Provide the (X, Y) coordinate of the cell's center where the given text is located.  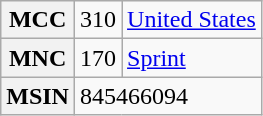
310 (98, 20)
MSIN (38, 96)
845466094 (168, 96)
170 (98, 58)
Sprint (192, 58)
United States (192, 20)
MCC (38, 20)
MNC (38, 58)
